Capture the cell that displays the provided text and extract its (x, y) central coordinate. 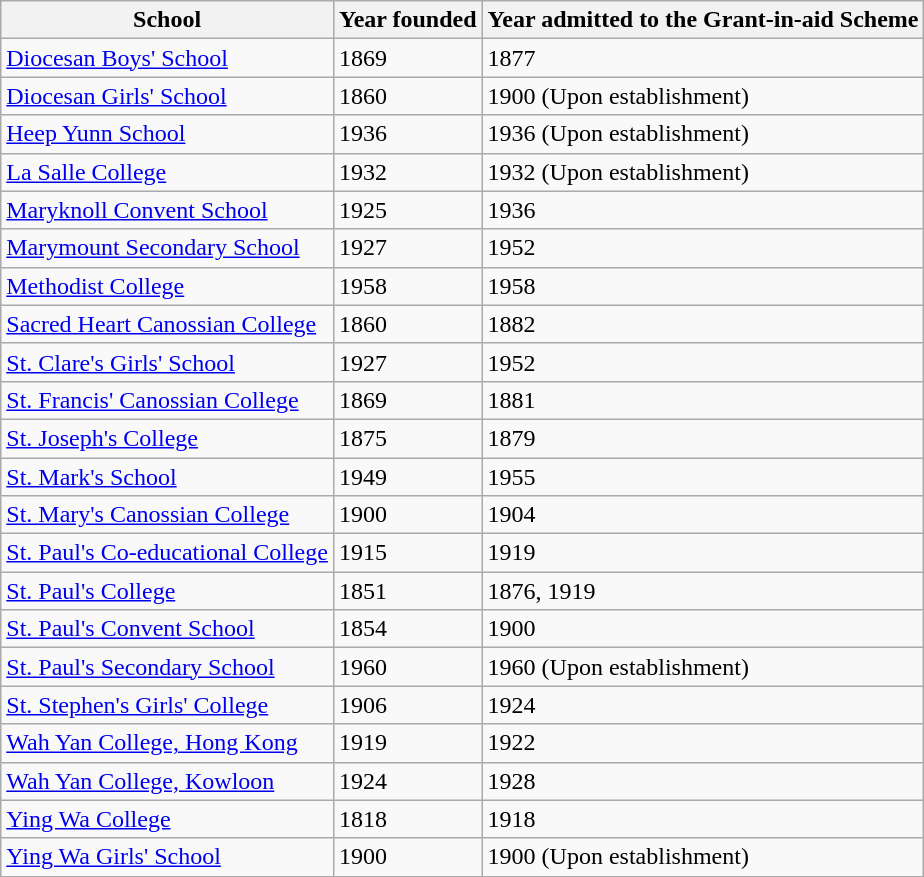
1925 (408, 210)
La Salle College (168, 172)
School (168, 20)
1818 (408, 819)
1928 (703, 781)
1904 (703, 515)
St. Joseph's College (168, 438)
1936 (Upon establishment) (703, 134)
1960 (Upon establishment) (703, 667)
1960 (408, 667)
Wah Yan College, Hong Kong (168, 743)
St. Francis' Canossian College (168, 400)
Ying Wa Girls' School (168, 857)
1922 (703, 743)
Marymount Secondary School (168, 248)
St. Paul's College (168, 591)
1876, 1919 (703, 591)
Maryknoll Convent School (168, 210)
Methodist College (168, 286)
1882 (703, 324)
St. Paul's Co-educational College (168, 553)
Diocesan Girls' School (168, 96)
1915 (408, 553)
St. Paul's Convent School (168, 629)
Year admitted to the Grant-in-aid Scheme (703, 20)
1851 (408, 591)
Wah Yan College, Kowloon (168, 781)
Sacred Heart Canossian College (168, 324)
1877 (703, 58)
St. Paul's Secondary School (168, 667)
1881 (703, 400)
1955 (703, 477)
St. Mary's Canossian College (168, 515)
1875 (408, 438)
Ying Wa College (168, 819)
St. Mark's School (168, 477)
St. Stephen's Girls' College (168, 705)
Diocesan Boys' School (168, 58)
1932 (408, 172)
1906 (408, 705)
St. Clare's Girls' School (168, 362)
Year founded (408, 20)
1949 (408, 477)
1879 (703, 438)
1854 (408, 629)
Heep Yunn School (168, 134)
1932 (Upon establishment) (703, 172)
1918 (703, 819)
